Find where the given text appears and provide that cell's center as (x, y) coordinate. 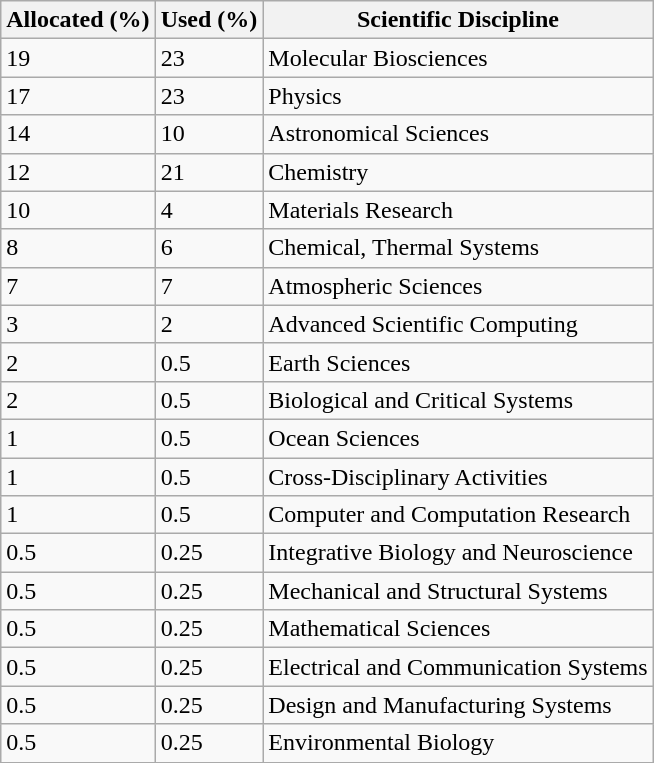
Design and Manufacturing Systems (458, 705)
12 (78, 172)
Physics (458, 96)
Used (%) (209, 20)
8 (78, 248)
Advanced Scientific Computing (458, 324)
21 (209, 172)
Mechanical and Structural Systems (458, 591)
Cross-Disciplinary Activities (458, 477)
Atmospheric Sciences (458, 286)
Biological and Critical Systems (458, 400)
Computer and Computation Research (458, 515)
Environmental Biology (458, 743)
Allocated (%) (78, 20)
6 (209, 248)
Integrative Biology and Neuroscience (458, 553)
Earth Sciences (458, 362)
Mathematical Sciences (458, 629)
17 (78, 96)
19 (78, 58)
Chemical, Thermal Systems (458, 248)
Scientific Discipline (458, 20)
Molecular Biosciences (458, 58)
14 (78, 134)
Ocean Sciences (458, 438)
Astronomical Sciences (458, 134)
Materials Research (458, 210)
3 (78, 324)
Chemistry (458, 172)
4 (209, 210)
Electrical and Communication Systems (458, 667)
